Return (x, y) of the center of cell containing provided text 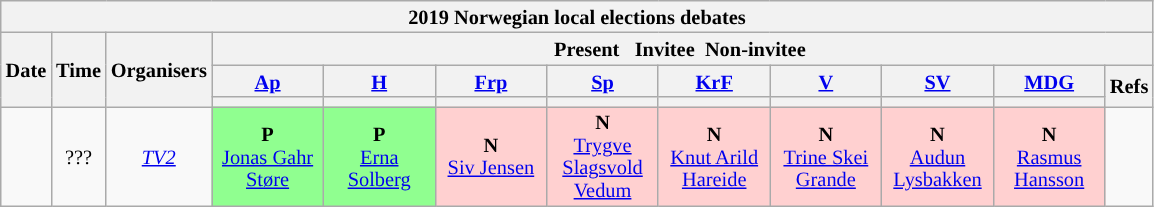
Refs (1129, 86)
H (379, 81)
Present Invitee Non-invitee (682, 48)
PJonas Gahr Støre (268, 156)
MDG (1049, 81)
TV2 (159, 156)
NSiv Jensen (491, 156)
NTrine Skei Grande (826, 156)
V (826, 81)
NTrygve Slagsvold Vedum (603, 156)
PErna Solberg (379, 156)
KrF (714, 81)
Date (26, 69)
NKnut Arild Hareide (714, 156)
Frp (491, 81)
2019 Norwegian local elections debates (577, 16)
??? (78, 156)
Organisers (159, 69)
Time (78, 69)
Sp (603, 81)
SV (938, 81)
NAudun Lysbakken (938, 156)
NRasmus Hansson (1049, 156)
Ap (268, 81)
